Determine the [X, Y] coordinate at the center of the cell enclosing the given text.  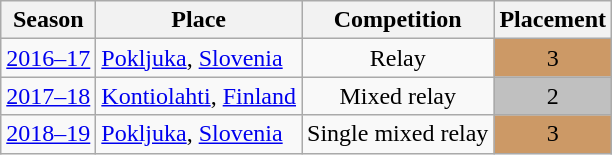
Mixed relay [398, 96]
Kontiolahti, Finland [199, 96]
Season [48, 20]
Competition [398, 20]
Single mixed relay [398, 134]
Placement [553, 20]
Relay [398, 58]
2 [553, 96]
2017–18 [48, 96]
2016–17 [48, 58]
Place [199, 20]
2018–19 [48, 134]
